Provide the (x, y) coordinate of the cell's center where the given text is located.  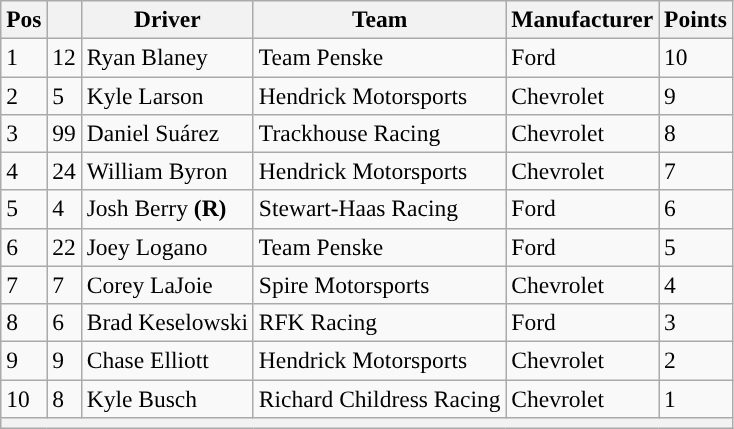
24 (64, 171)
Driver (167, 19)
William Byron (167, 171)
RFK Racing (379, 322)
Brad Keselowski (167, 322)
Richard Childress Racing (379, 398)
Ryan Blaney (167, 57)
99 (64, 133)
Josh Berry (R) (167, 209)
Spire Motorsports (379, 285)
Kyle Busch (167, 398)
Pos (24, 19)
Trackhouse Racing (379, 133)
Corey LaJoie (167, 285)
22 (64, 247)
Chase Elliott (167, 360)
Kyle Larson (167, 95)
Points (696, 19)
Team (379, 19)
Stewart-Haas Racing (379, 209)
12 (64, 57)
Manufacturer (582, 19)
Joey Logano (167, 247)
Daniel Suárez (167, 133)
